Scan for the cell matching the given text and deliver its (X, Y) coordinate at center. 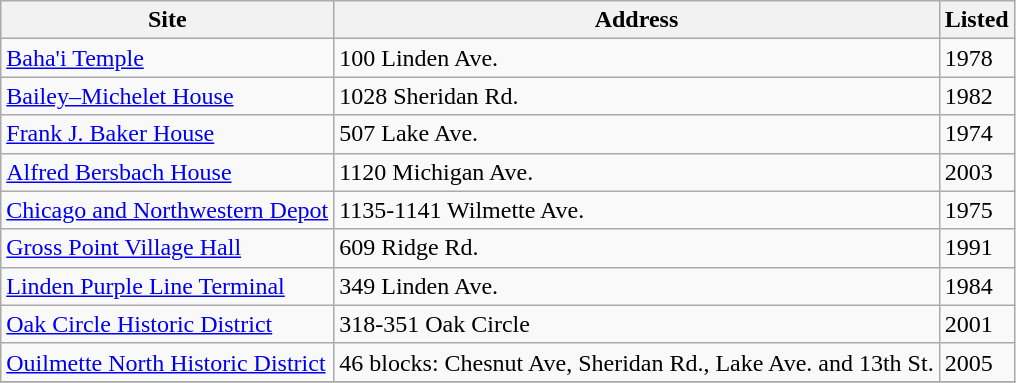
46 blocks: Chesnut Ave, Sheridan Rd., Lake Ave. and 13th St. (636, 362)
2001 (976, 324)
100 Linden Ave. (636, 58)
1984 (976, 286)
1028 Sheridan Rd. (636, 96)
Bailey–Michelet House (168, 96)
1982 (976, 96)
1974 (976, 134)
2003 (976, 172)
Chicago and Northwestern Depot (168, 210)
Alfred Bersbach House (168, 172)
1975 (976, 210)
Ouilmette North Historic District (168, 362)
609 Ridge Rd. (636, 248)
Frank J. Baker House (168, 134)
Gross Point Village Hall (168, 248)
1135-1141 Wilmette Ave. (636, 210)
1991 (976, 248)
Address (636, 20)
Site (168, 20)
1978 (976, 58)
349 Linden Ave. (636, 286)
318-351 Oak Circle (636, 324)
2005 (976, 362)
Baha'i Temple (168, 58)
Listed (976, 20)
Linden Purple Line Terminal (168, 286)
Oak Circle Historic District (168, 324)
507 Lake Ave. (636, 134)
1120 Michigan Ave. (636, 172)
